Provide the (x, y) coordinate of the cell's center where the given text is located.  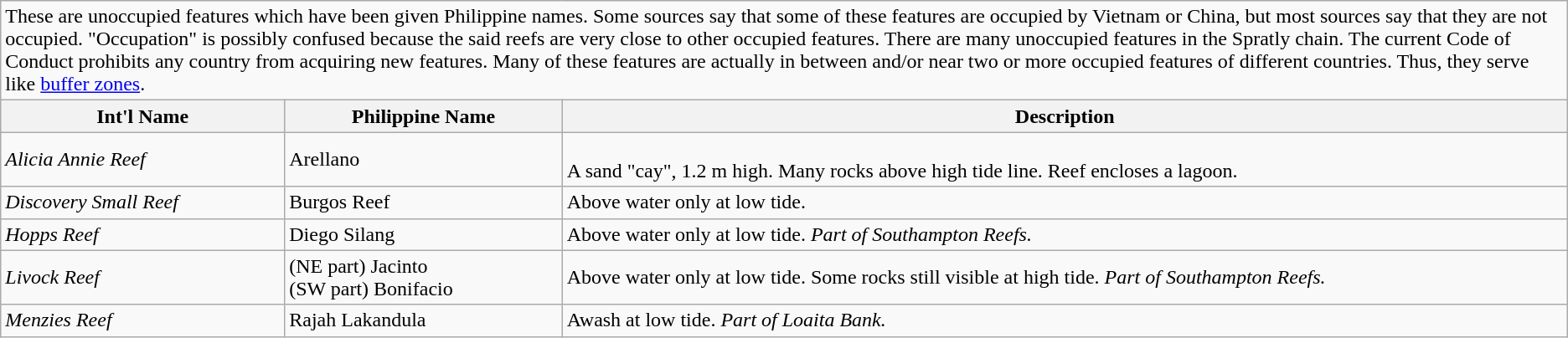
Burgos Reef (424, 202)
Above water only at low tide. Some rocks still visible at high tide. Part of Southampton Reefs. (1065, 278)
Diego Silang (424, 234)
Description (1065, 116)
Above water only at low tide. (1065, 202)
Int'l Name (142, 116)
Philippine Name (424, 116)
(NE part) Jacinto(SW part) Bonifacio (424, 278)
Rajah Lakandula (424, 320)
Alicia Annie Reef (142, 159)
A sand "cay", 1.2 m high. Many rocks above high tide line. Reef encloses a lagoon. (1065, 159)
Menzies Reef (142, 320)
Hopps Reef (142, 234)
Above water only at low tide. Part of Southampton Reefs. (1065, 234)
Discovery Small Reef (142, 202)
Arellano (424, 159)
Livock Reef (142, 278)
Awash at low tide. Part of Loaita Bank. (1065, 320)
